Provide the [x, y] coordinate of the cell's center where the given text is located.  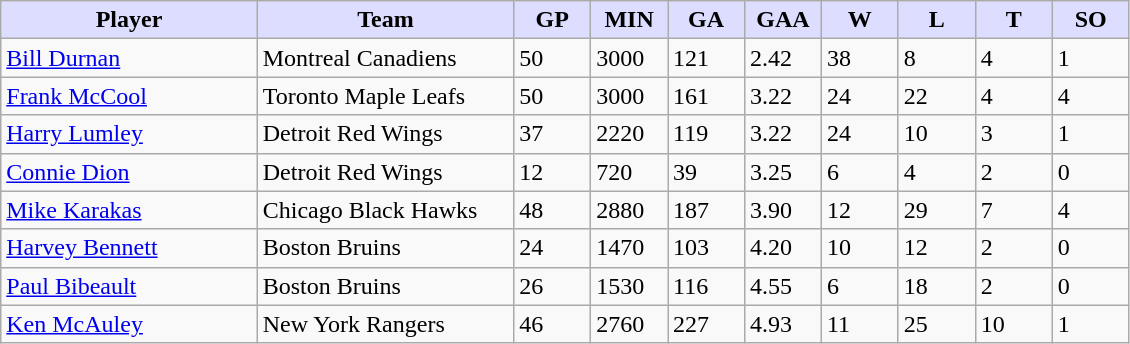
Harvey Bennett [129, 248]
3.25 [782, 172]
Ken McAuley [129, 324]
T [1014, 20]
MIN [630, 20]
Bill Durnan [129, 58]
Mike Karakas [129, 210]
2.42 [782, 58]
39 [706, 172]
3 [1014, 134]
1530 [630, 286]
4.93 [782, 324]
Paul Bibeault [129, 286]
Team [385, 20]
3.90 [782, 210]
W [860, 20]
46 [552, 324]
116 [706, 286]
720 [630, 172]
37 [552, 134]
L [936, 20]
Chicago Black Hawks [385, 210]
161 [706, 96]
2220 [630, 134]
119 [706, 134]
48 [552, 210]
Connie Dion [129, 172]
187 [706, 210]
Toronto Maple Leafs [385, 96]
4.55 [782, 286]
8 [936, 58]
22 [936, 96]
GAA [782, 20]
2880 [630, 210]
1470 [630, 248]
4.20 [782, 248]
New York Rangers [385, 324]
2760 [630, 324]
GP [552, 20]
18 [936, 286]
26 [552, 286]
7 [1014, 210]
Harry Lumley [129, 134]
Player [129, 20]
Frank McCool [129, 96]
103 [706, 248]
227 [706, 324]
Montreal Canadiens [385, 58]
121 [706, 58]
GA [706, 20]
11 [860, 324]
25 [936, 324]
38 [860, 58]
SO [1090, 20]
29 [936, 210]
